Extract the [X, Y] coordinate from the center of the cell holding the provided text.  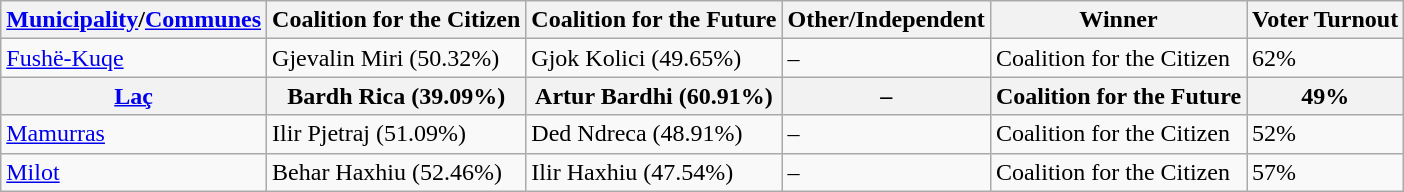
Bardh Rica (39.09%) [396, 96]
Gjok Kolici (49.65%) [654, 58]
57% [1326, 172]
Fushë-Kuqe [134, 58]
Winner [1118, 20]
Behar Haxhiu (52.46%) [396, 172]
Gjevalin Miri (50.32%) [396, 58]
Mamurras [134, 134]
Ilir Haxhiu (47.54%) [654, 172]
62% [1326, 58]
Milot [134, 172]
Ilir Pjetraj (51.09%) [396, 134]
52% [1326, 134]
Other/Independent [886, 20]
Laç [134, 96]
Ded Ndreca (48.91%) [654, 134]
Artur Bardhi (60.91%) [654, 96]
Municipality/Communes [134, 20]
49% [1326, 96]
Voter Turnout [1326, 20]
